Determine the [x, y] coordinate at the center of the cell enclosing the given text.  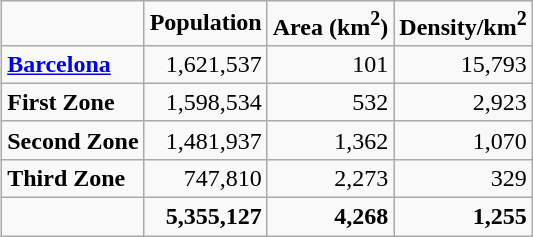
1,255 [463, 217]
329 [463, 178]
15,793 [463, 64]
Barcelona [73, 64]
Population [206, 24]
Second Zone [73, 140]
Area (km2) [330, 24]
1,481,937 [206, 140]
5,355,127 [206, 217]
1,070 [463, 140]
2,923 [463, 102]
747,810 [206, 178]
2,273 [330, 178]
1,621,537 [206, 64]
1,598,534 [206, 102]
First Zone [73, 102]
Density/km2 [463, 24]
532 [330, 102]
4,268 [330, 217]
1,362 [330, 140]
101 [330, 64]
Third Zone [73, 178]
